Scan for the cell matching the given text and deliver its [x, y] coordinate at center. 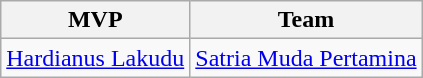
Team [306, 20]
MVP [96, 20]
Satria Muda Pertamina [306, 58]
Hardianus Lakudu [96, 58]
